Locate the cell with the specified text and output its [X, Y] center coordinate. 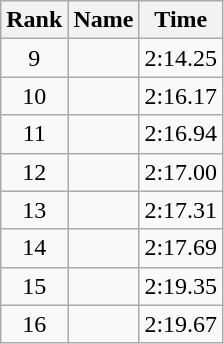
10 [34, 96]
2:19.35 [181, 286]
2:14.25 [181, 58]
16 [34, 324]
2:17.69 [181, 248]
13 [34, 210]
2:16.94 [181, 134]
2:16.17 [181, 96]
2:17.00 [181, 172]
2:17.31 [181, 210]
Time [181, 20]
11 [34, 134]
9 [34, 58]
14 [34, 248]
12 [34, 172]
2:19.67 [181, 324]
Name [104, 20]
15 [34, 286]
Rank [34, 20]
